Find where the given text appears and provide that cell's center as [x, y] coordinate. 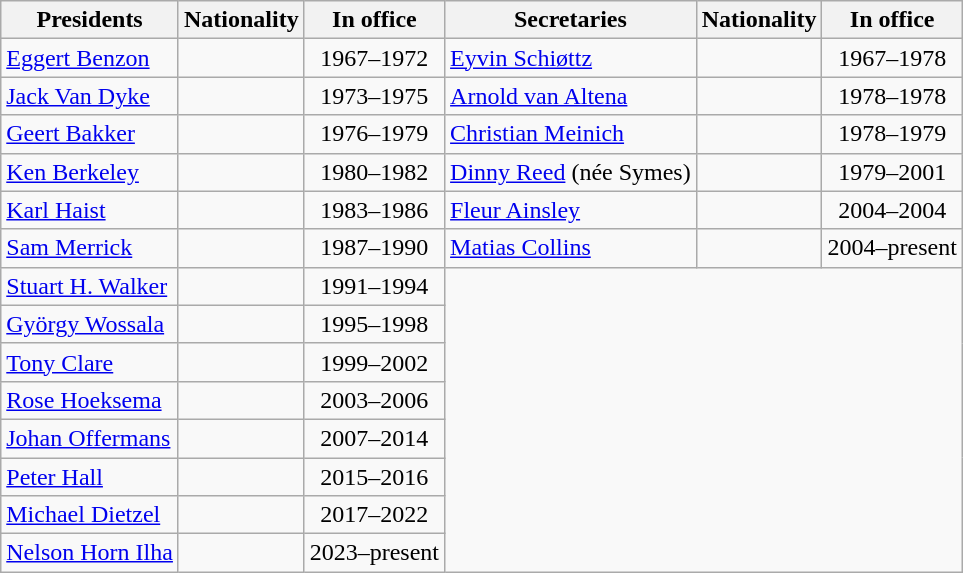
1973–1975 [374, 96]
Geert Bakker [90, 134]
1995–1998 [374, 324]
Karl Haist [90, 210]
1980–1982 [374, 172]
2003–2006 [374, 400]
Eyvin Schiøttz [571, 58]
Eggert Benzon [90, 58]
1987–1990 [374, 248]
Nelson Horn Ilha [90, 553]
1979–2001 [892, 172]
György Wossala [90, 324]
Stuart H. Walker [90, 286]
1991–1994 [374, 286]
2004–present [892, 248]
Secretaries [571, 20]
1967–1978 [892, 58]
Johan Offermans [90, 438]
Matias Collins [571, 248]
1976–1979 [374, 134]
Tony Clare [90, 362]
Jack Van Dyke [90, 96]
1999–2002 [374, 362]
Michael Dietzel [90, 515]
Fleur Ainsley [571, 210]
1983–1986 [374, 210]
Peter Hall [90, 477]
Ken Berkeley [90, 172]
2007–2014 [374, 438]
Arnold van Altena [571, 96]
2023–present [374, 553]
2004–2004 [892, 210]
Christian Meinich [571, 134]
Sam Merrick [90, 248]
1978–1978 [892, 96]
1967–1972 [374, 58]
2017–2022 [374, 515]
Rose Hoeksema [90, 400]
Dinny Reed (née Symes) [571, 172]
Presidents [90, 20]
1978–1979 [892, 134]
2015–2016 [374, 477]
